Detect which cell encompasses the target text, then output its [X, Y] center coordinate. 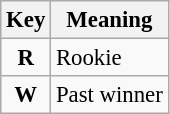
W [26, 95]
R [26, 58]
Meaning [110, 20]
Rookie [110, 58]
Past winner [110, 95]
Key [26, 20]
